Extract the (x, y) coordinate from the center of the cell holding the provided text.  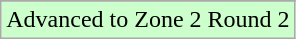
Advanced to Zone 2 Round 2 (148, 20)
